Identify which cell holds the provided text, then report its (X, Y) central coordinate. 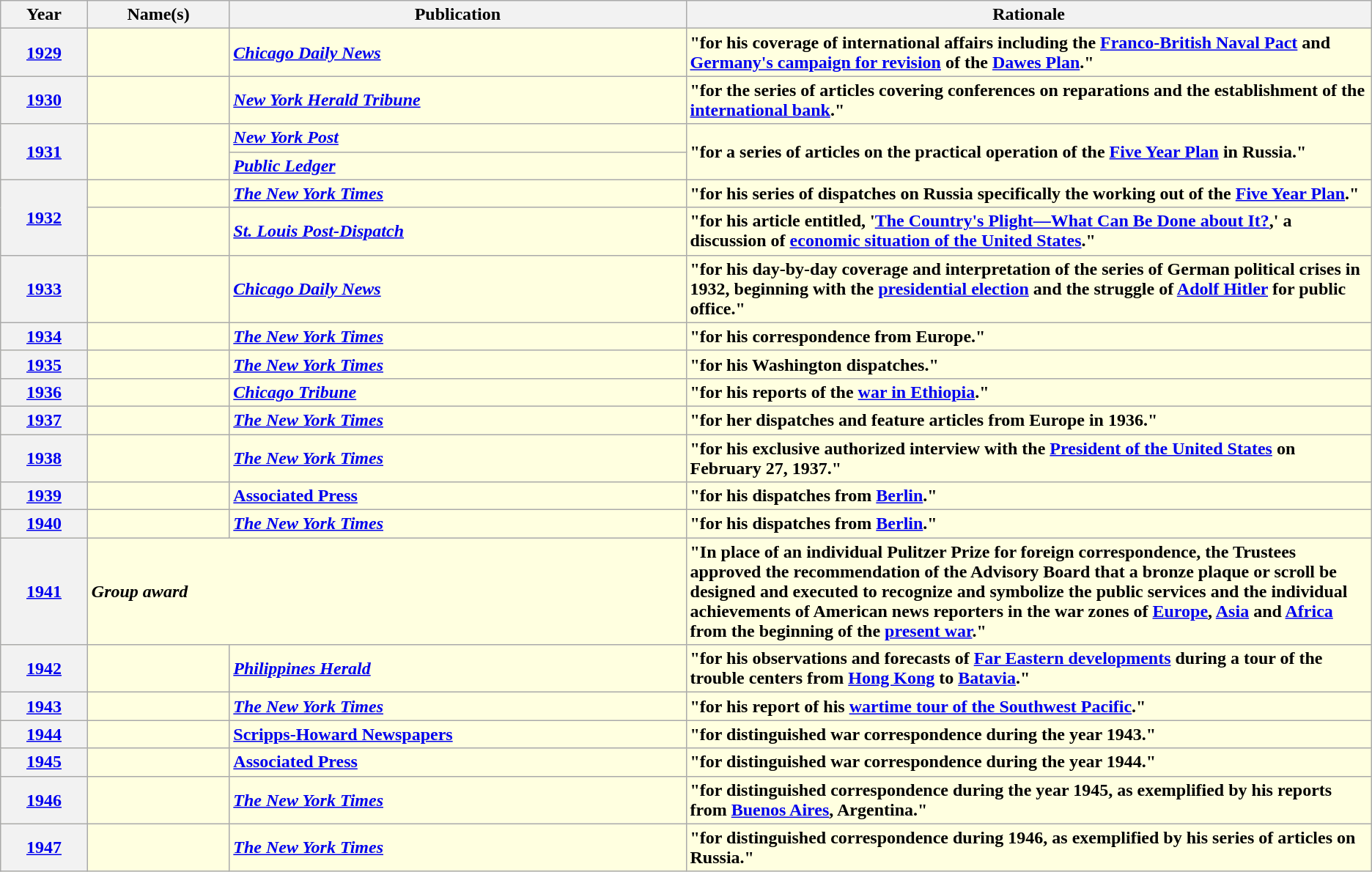
1945 (44, 762)
Chicago Tribune (457, 392)
Scripps-Howard Newspapers (457, 734)
"for his report of his wartime tour of the Southwest Pacific." (1029, 706)
1947 (44, 847)
Publication (457, 15)
"for a series of articles on the practical operation of the Five Year Plan in Russia." (1029, 152)
1946 (44, 800)
1943 (44, 706)
Public Ledger (457, 166)
"for her dispatches and feature articles from Europe in 1936." (1029, 420)
New York Post (457, 138)
"for his reports of the war in Ethiopia." (1029, 392)
St. Louis Post-Dispatch (457, 232)
Year (44, 15)
1934 (44, 336)
1944 (44, 734)
1936 (44, 392)
"for his coverage of international affairs including the Franco-British Naval Pact and Germany's campaign for revision of the Dawes Plan." (1029, 53)
1938 (44, 457)
"for the series of articles covering conferences on reparations and the establishment of the international bank." (1029, 100)
"for his observations and forecasts of Far Eastern developments during a tour of the trouble centers from Hong Kong to Batavia." (1029, 668)
"for his article entitled, 'The Country's Plight—What Can Be Done about It?,' a discussion of economic situation of the United States." (1029, 232)
1931 (44, 152)
"for distinguished war correspondence during the year 1943." (1029, 734)
New York Herald Tribune (457, 100)
1932 (44, 217)
Name(s) (158, 15)
1930 (44, 100)
"for his series of dispatches on Russia specifically the working out of the Five Year Plan." (1029, 193)
1941 (44, 591)
"for his correspondence from Europe." (1029, 336)
"for distinguished correspondence during the year 1945, as exemplified by his reports from Buenos Aires, Argentina." (1029, 800)
Rationale (1029, 15)
Philippines Herald (457, 668)
1940 (44, 524)
1935 (44, 364)
1933 (44, 289)
"for his Washington dispatches." (1029, 364)
"for distinguished war correspondence during the year 1944." (1029, 762)
1937 (44, 420)
"for his exclusive authorized interview with the President of the United States on February 27, 1937." (1029, 457)
"for distinguished correspondence during 1946, as exemplified by his series of articles on Russia." (1029, 847)
1942 (44, 668)
1939 (44, 496)
1929 (44, 53)
Group award (387, 591)
